Detect which cell encompasses the target text, then output its (X, Y) center coordinate. 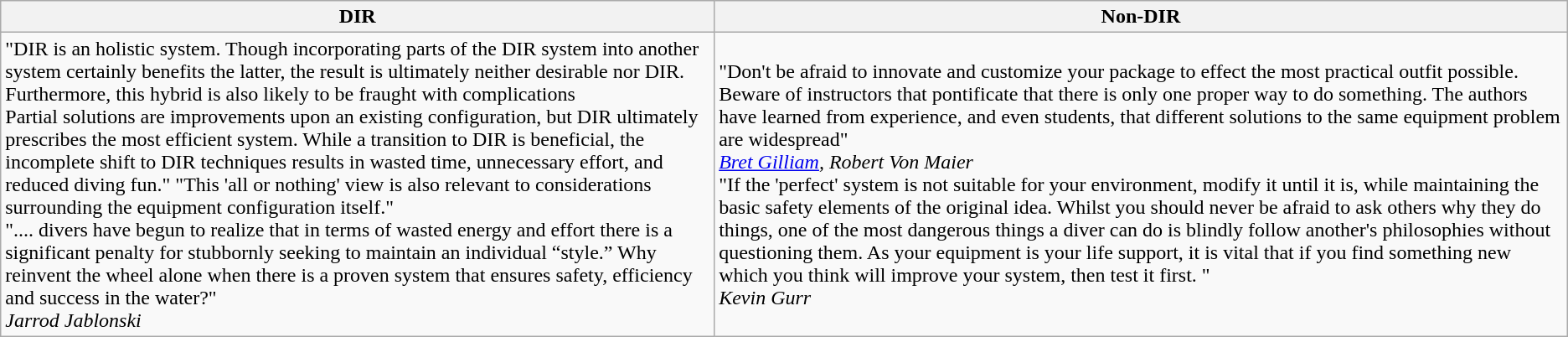
DIR (358, 17)
Non-DIR (1141, 17)
